Provide the [X, Y] coordinate of the cell's center where the given text is located.  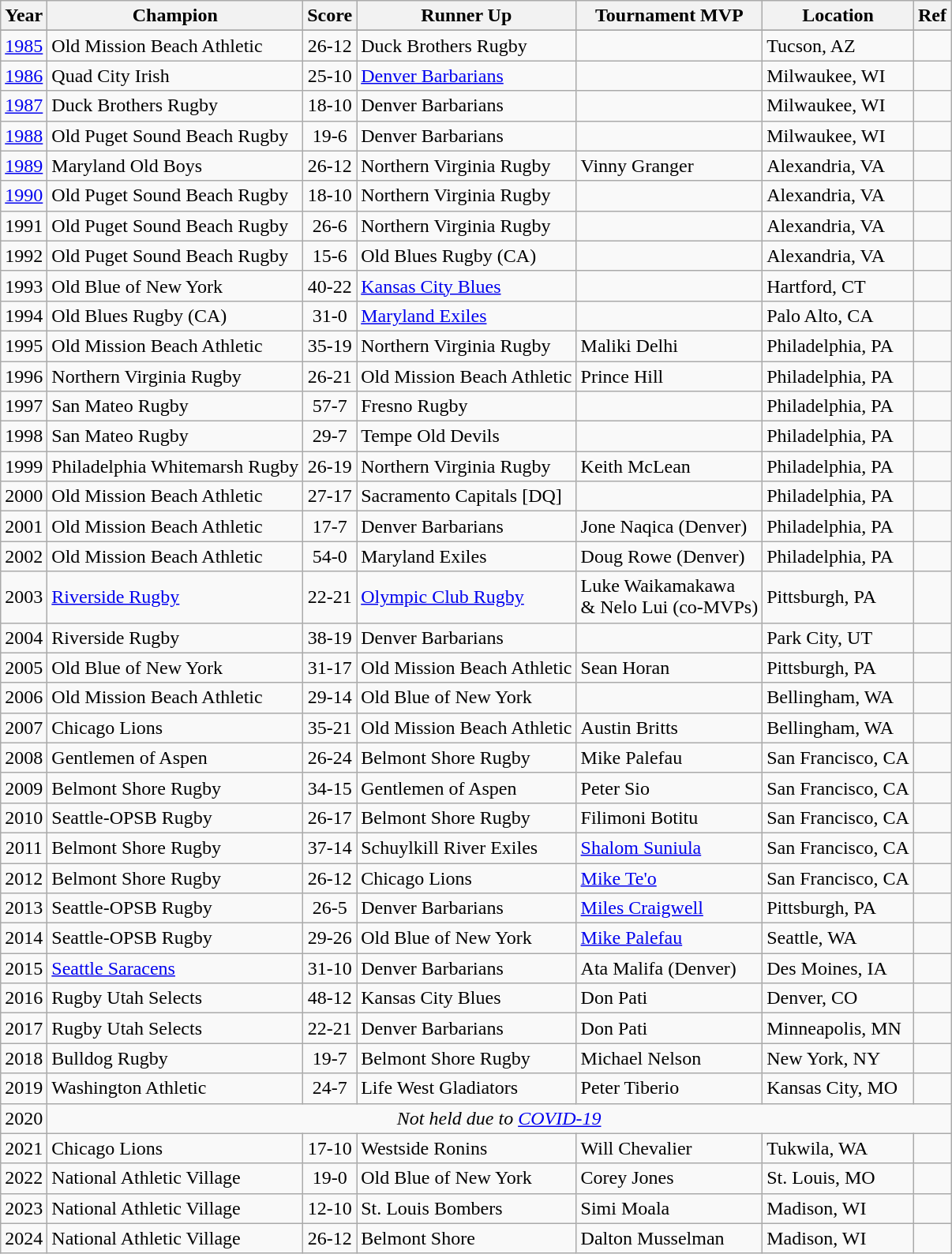
2019 [24, 1088]
Year [24, 16]
15-6 [330, 256]
Keith McLean [669, 466]
Shalom Suniula [669, 848]
54-0 [330, 556]
37-14 [330, 848]
17-10 [330, 1148]
26-17 [330, 818]
Seattle, WA [838, 938]
Hartford, CT [838, 286]
17-7 [330, 526]
1991 [24, 226]
38-19 [330, 638]
2004 [24, 638]
2020 [24, 1118]
2015 [24, 968]
2011 [24, 848]
26-6 [330, 226]
Will Chevalier [669, 1148]
34-15 [330, 788]
1989 [24, 166]
1995 [24, 346]
19-7 [330, 1058]
1986 [24, 76]
Filimoni Botitu [669, 818]
2017 [24, 1028]
Michael Nelson [669, 1058]
29-14 [330, 698]
Life West Gladiators [467, 1088]
Tournament MVP [669, 16]
2001 [24, 526]
Doug Rowe (Denver) [669, 556]
26-24 [330, 758]
31-0 [330, 316]
26-5 [330, 908]
1992 [24, 256]
1993 [24, 286]
Simi Moala [669, 1208]
57-7 [330, 406]
St. Louis, MO [838, 1178]
1985 [24, 46]
Sean Horan [669, 668]
2008 [24, 758]
Belmont Shore [467, 1238]
Corey Jones [669, 1178]
Westside Ronins [467, 1148]
35-19 [330, 346]
Tukwila, WA [838, 1148]
40-22 [330, 286]
Fresno Rugby [467, 406]
Dalton Musselman [669, 1238]
2000 [24, 496]
48-12 [330, 998]
2010 [24, 818]
2024 [24, 1238]
Austin Britts [669, 728]
29-7 [330, 436]
26-21 [330, 376]
Bulldog Rugby [175, 1058]
35-21 [330, 728]
26-19 [330, 466]
29-26 [330, 938]
2007 [24, 728]
1987 [24, 106]
31-17 [330, 668]
1999 [24, 466]
Denver, CO [838, 998]
Park City, UT [838, 638]
Mike Te'o [669, 878]
2023 [24, 1208]
Tucson, AZ [838, 46]
Minneapolis, MN [838, 1028]
Palo Alto, CA [838, 316]
Seattle Saracens [175, 968]
24-7 [330, 1088]
19-0 [330, 1178]
2022 [24, 1178]
2005 [24, 668]
Luke Waikamakawa & Nelo Lui (co-MVPs) [669, 597]
Quad City Irish [175, 76]
Miles Craigwell [669, 908]
Maliki Delhi [669, 346]
Kansas City, MO [838, 1088]
Runner Up [467, 16]
2009 [24, 788]
Schuylkill River Exiles [467, 848]
2002 [24, 556]
19-6 [330, 136]
1997 [24, 406]
1998 [24, 436]
1996 [24, 376]
Location [838, 16]
Prince Hill [669, 376]
1988 [24, 136]
2014 [24, 938]
Ata Malifa (Denver) [669, 968]
Tempe Old Devils [467, 436]
Peter Tiberio [669, 1088]
2012 [24, 878]
Ref [931, 16]
Vinny Granger [669, 166]
Philadelphia Whitemarsh Rugby [175, 466]
Jone Naqica (Denver) [669, 526]
Sacramento Capitals [DQ] [467, 496]
27-17 [330, 496]
Washington Athletic [175, 1088]
2018 [24, 1058]
Champion [175, 16]
1994 [24, 316]
Not held due to COVID-19 [499, 1118]
2003 [24, 597]
2016 [24, 998]
Des Moines, IA [838, 968]
2013 [24, 908]
New York, NY [838, 1058]
Peter Sio [669, 788]
2006 [24, 698]
Score [330, 16]
31-10 [330, 968]
12-10 [330, 1208]
25-10 [330, 76]
Maryland Old Boys [175, 166]
1990 [24, 196]
2021 [24, 1148]
Olympic Club Rugby [467, 597]
St. Louis Bombers [467, 1208]
